Find where the given text appears and provide that cell's center as (x, y) coordinate. 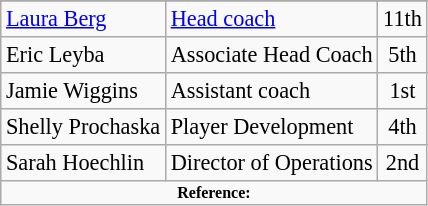
2nd (402, 162)
Sarah Hoechlin (84, 162)
Player Development (271, 126)
Eric Leyba (84, 55)
Director of Operations (271, 162)
1st (402, 90)
Head coach (271, 19)
11th (402, 19)
5th (402, 55)
Associate Head Coach (271, 55)
Reference: (214, 192)
Jamie Wiggins (84, 90)
Assistant coach (271, 90)
4th (402, 126)
Shelly Prochaska (84, 126)
Laura Berg (84, 19)
